Output the [X, Y] coordinate of the center of the cell containing the given text.  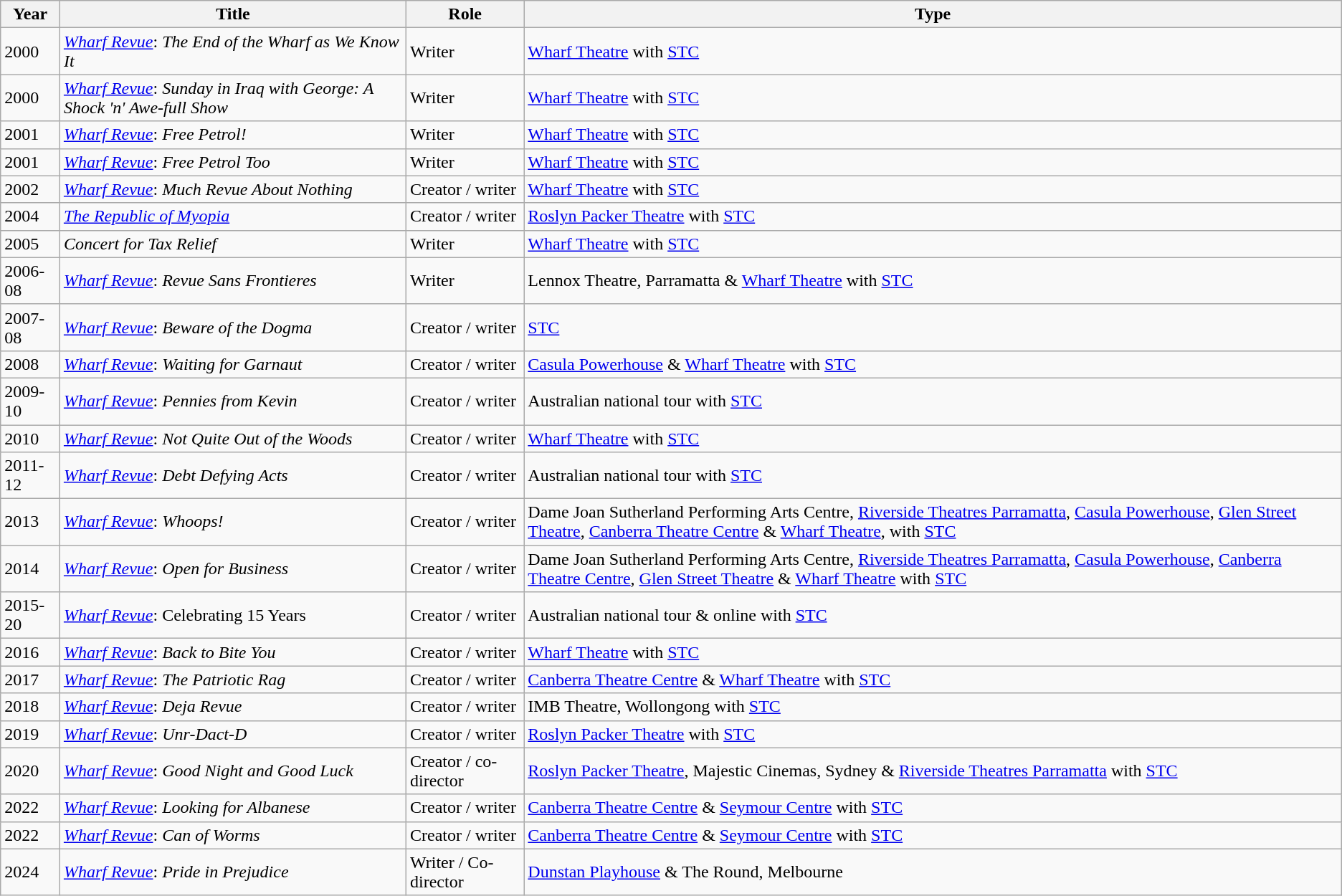
Wharf Revue: The Patriotic Rag [232, 680]
Casula Powerhouse & Wharf Theatre with STC [933, 364]
2014 [30, 569]
Australian national tour & online with STC [933, 615]
Wharf Revue: Free Petrol! [232, 135]
Wharf Revue: Open for Business [232, 569]
Year [30, 14]
Roslyn Packer Theatre, Majestic Cinemas, Sydney & Riverside Theatres Parramatta with STC [933, 771]
Wharf Revue: Pennies from Kevin [232, 401]
Dunstan Playhouse & The Round, Melbourne [933, 872]
2024 [30, 872]
2009-10 [30, 401]
STC [933, 327]
Lennox Theatre, Parramatta & Wharf Theatre with STC [933, 281]
Wharf Revue: Good Night and Good Luck [232, 771]
Wharf Revue: Not Quite Out of the Woods [232, 438]
Wharf Revue: Debt Defying Acts [232, 476]
2002 [30, 189]
Wharf Revue: Deja Revue [232, 707]
Wharf Revue: Back to Bite You [232, 652]
2006-08 [30, 281]
Wharf Revue: Can of Worms [232, 835]
2020 [30, 771]
IMB Theatre, Wollongong with STC [933, 707]
2019 [30, 734]
Canberra Theatre Centre & Wharf Theatre with STC [933, 680]
2015-20 [30, 615]
Wharf Revue: Waiting for Garnaut [232, 364]
Wharf Revue: Unr-Dact-D [232, 734]
Writer / Co-director [465, 872]
Wharf Revue: Sunday in Iraq with George: A Shock 'n' Awe-full Show [232, 97]
Wharf Revue: Looking for Albanese [232, 808]
2007-08 [30, 327]
2004 [30, 216]
Wharf Revue: Much Revue About Nothing [232, 189]
Concert for Tax Relief [232, 244]
2017 [30, 680]
2005 [30, 244]
Title [232, 14]
Wharf Revue: Whoops! [232, 522]
Creator / co-director [465, 771]
2011-12 [30, 476]
Role [465, 14]
Wharf Revue: Celebrating 15 Years [232, 615]
2010 [30, 438]
Wharf Revue: Free Petrol Too [232, 162]
2008 [30, 364]
Wharf Revue: Beware of the Dogma [232, 327]
2013 [30, 522]
The Republic of Myopia [232, 216]
Wharf Revue: The End of the Wharf as We Know It [232, 52]
Wharf Revue: Revue Sans Frontieres [232, 281]
2016 [30, 652]
Wharf Revue: Pride in Prejudice [232, 872]
2018 [30, 707]
Type [933, 14]
